Capture the cell that displays the provided text and extract its (x, y) central coordinate. 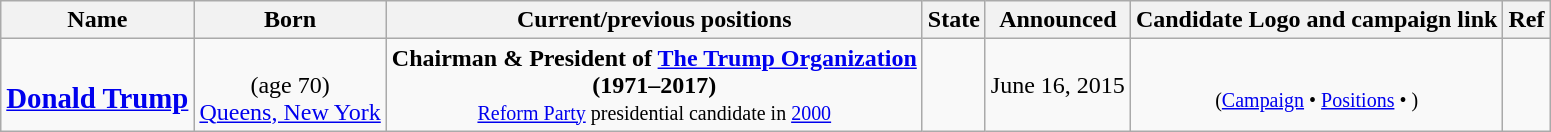
June 16, 2015 (1058, 85)
Current/previous positions (654, 20)
Announced (1058, 20)
Name (98, 20)
Chairman & President of The Trump Organization(1971–2017) Reform Party presidential candidate in 2000 (654, 85)
Ref (1526, 20)
(age 70)Queens, New York (290, 85)
Candidate Logo and campaign link (1316, 20)
(Campaign • Positions • ) (1316, 85)
State (954, 20)
Donald Trump (98, 85)
Born (290, 20)
